Return the [X, Y] coordinate for the center point of the cell that contains the specified text.  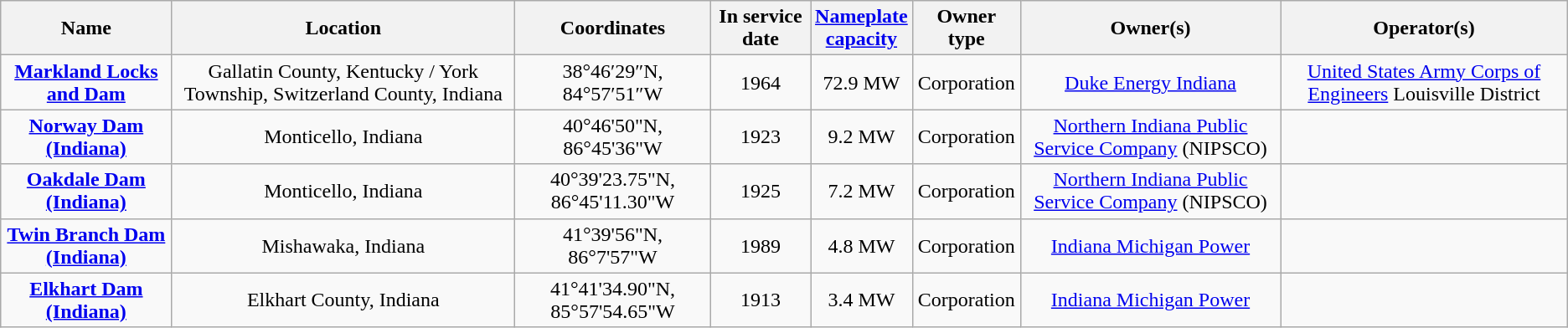
41°39'56"N, 86°7'57"W [613, 246]
1923 [761, 137]
72.9 MW [862, 82]
Mishawaka, Indiana [343, 246]
1925 [761, 191]
40°46'50"N, 86°45'36"W [613, 137]
Markland Locks and Dam [86, 82]
Twin Branch Dam (Indiana) [86, 246]
Gallatin County, Kentucky / York Township, Switzerland County, Indiana [343, 82]
40°39'23.75"N, 86°45'11.30"W [613, 191]
Duke Energy Indiana [1150, 82]
Elkhart County, Indiana [343, 300]
1989 [761, 246]
Norway Dam (Indiana) [86, 137]
3.4 MW [862, 300]
Nameplate capacity [862, 28]
Owner(s) [1150, 28]
In service date [761, 28]
United States Army Corps of Engineers Louisville District [1424, 82]
Location [343, 28]
38°46′29″N, 84°57′51″W [613, 82]
1913 [761, 300]
1964 [761, 82]
41°41'34.90"N, 85°57'54.65"W [613, 300]
Name [86, 28]
7.2 MW [862, 191]
Coordinates [613, 28]
Elkhart Dam (Indiana) [86, 300]
9.2 MW [862, 137]
Owner type [967, 28]
Oakdale Dam (Indiana) [86, 191]
Operator(s) [1424, 28]
4.8 MW [862, 246]
